Return [X, Y] of the center of cell containing provided text 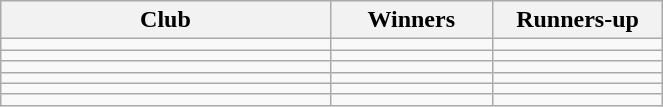
Club [166, 20]
Winners [411, 20]
Runners-up [578, 20]
